Locate the cell with the specified text and output its [X, Y] center coordinate. 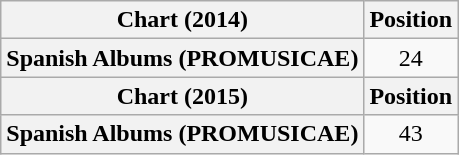
Chart (2015) [182, 96]
43 [411, 134]
Chart (2014) [182, 20]
24 [411, 58]
